Pinpoint the cell where the given text exists, returning its (x, y) midpoint coordinate. 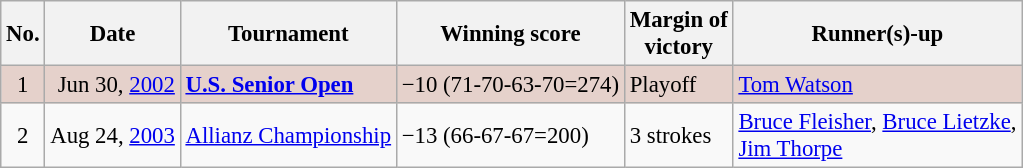
Bruce Fleisher, Bruce Lietzke, Jim Thorpe (878, 136)
Margin ofvictory (678, 34)
Date (112, 34)
Tournament (288, 34)
U.S. Senior Open (288, 85)
−10 (71-70-63-70=274) (510, 85)
1 (23, 85)
Runner(s)-up (878, 34)
Winning score (510, 34)
No. (23, 34)
Tom Watson (878, 85)
−13 (66-67-67=200) (510, 136)
Jun 30, 2002 (112, 85)
Aug 24, 2003 (112, 136)
2 (23, 136)
3 strokes (678, 136)
Allianz Championship (288, 136)
Playoff (678, 85)
